Find where the given text appears and provide that cell's center as (x, y) coordinate. 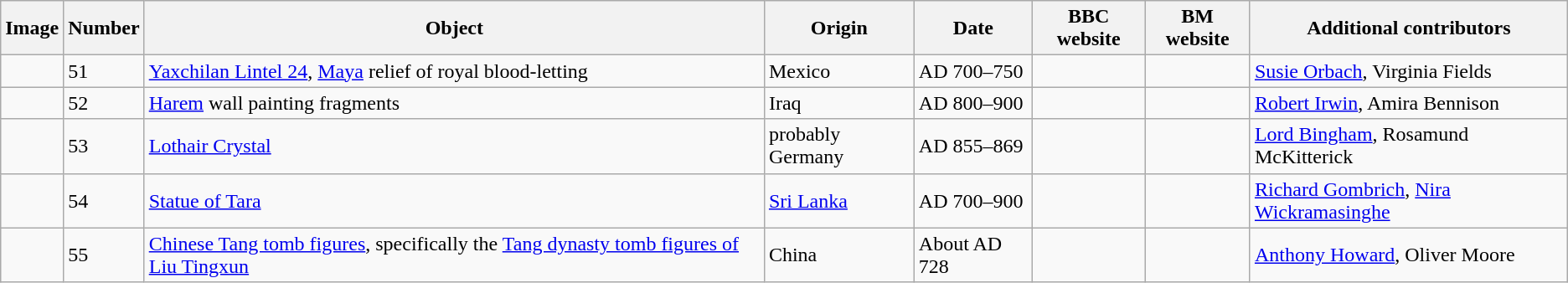
Object (454, 28)
52 (104, 103)
Harem wall painting fragments (454, 103)
Chinese Tang tomb figures, specifically the Tang dynasty tomb figures of Liu Tingxun (454, 255)
53 (104, 146)
AD 800–900 (973, 103)
BBC website (1089, 28)
Lothair Crystal (454, 146)
AD 855–869 (973, 146)
Yaxchilan Lintel 24, Maya relief of royal blood-letting (454, 71)
probably Germany (839, 146)
Anthony Howard, Oliver Moore (1409, 255)
China (839, 255)
Mexico (839, 71)
Richard Gombrich, Nira Wickramasinghe (1409, 201)
51 (104, 71)
Sri Lanka (839, 201)
Date (973, 28)
54 (104, 201)
Susie Orbach, Virginia Fields (1409, 71)
Additional contributors (1409, 28)
Iraq (839, 103)
Lord Bingham, Rosamund McKitterick (1409, 146)
55 (104, 255)
AD 700–750 (973, 71)
Robert Irwin, Amira Bennison (1409, 103)
AD 700–900 (973, 201)
About AD 728 (973, 255)
Image (32, 28)
Number (104, 28)
Statue of Tara (454, 201)
BM website (1198, 28)
Origin (839, 28)
